For the text-containing cell, return its midpoint in [X, Y] coordinate format. 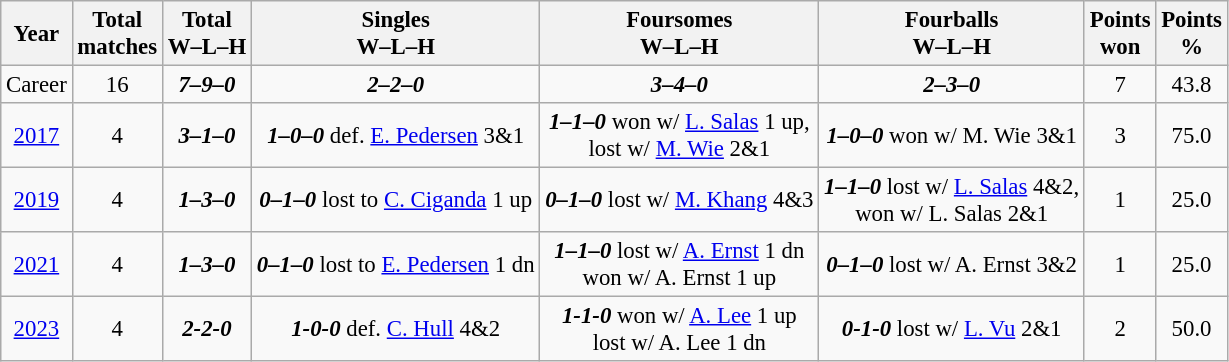
3–4–0 [680, 85]
0–1–0 lost to E. Pedersen 1 dn [395, 264]
SinglesW–L–H [395, 34]
0-1-0 lost w/ L. Vu 2&1 [952, 330]
FoursomesW–L–H [680, 34]
2 [1120, 330]
50.0 [1192, 330]
7 [1120, 85]
0–1–0 lost w/ M. Khang 4&3 [680, 200]
2021 [36, 264]
TotalW–L–H [206, 34]
2019 [36, 200]
1–0–0 def. E. Pedersen 3&1 [395, 136]
2–3–0 [952, 85]
FourballsW–L–H [952, 34]
Totalmatches [117, 34]
2023 [36, 330]
2017 [36, 136]
Pointswon [1120, 34]
43.8 [1192, 85]
1–1–0 won w/ L. Salas 1 up,lost w/ M. Wie 2&1 [680, 136]
Career [36, 85]
0–1–0 lost w/ A. Ernst 3&2 [952, 264]
2-2-0 [206, 330]
1–1–0 lost w/ L. Salas 4&2, won w/ L. Salas 2&1 [952, 200]
1–0–0 won w/ M. Wie 3&1 [952, 136]
3 [1120, 136]
16 [117, 85]
1-1-0 won w/ A. Lee 1 uplost w/ A. Lee 1 dn [680, 330]
3–1–0 [206, 136]
2–2–0 [395, 85]
Year [36, 34]
1–1–0 lost w/ A. Ernst 1 dnwon w/ A. Ernst 1 up [680, 264]
75.0 [1192, 136]
1-0-0 def. C. Hull 4&2 [395, 330]
Points% [1192, 34]
0–1–0 lost to C. Ciganda 1 up [395, 200]
7–9–0 [206, 85]
